Identify which cell holds the provided text, then report its (x, y) central coordinate. 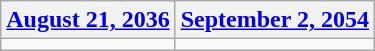
September 2, 2054 (274, 20)
August 21, 2036 (88, 20)
